Detect which cell encompasses the target text, then output its (x, y) center coordinate. 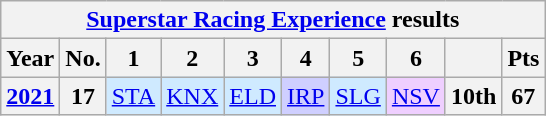
17 (83, 96)
2 (192, 58)
SLG (358, 96)
4 (306, 58)
67 (524, 96)
6 (416, 58)
Year (30, 58)
No. (83, 58)
Superstar Racing Experience results (273, 20)
KNX (192, 96)
1 (133, 58)
Pts (524, 58)
NSV (416, 96)
2021 (30, 96)
STA (133, 96)
IRP (306, 96)
ELD (253, 96)
10th (473, 96)
5 (358, 58)
3 (253, 58)
